Search for the cell housing the specified text and yield its (X, Y) center coordinate. 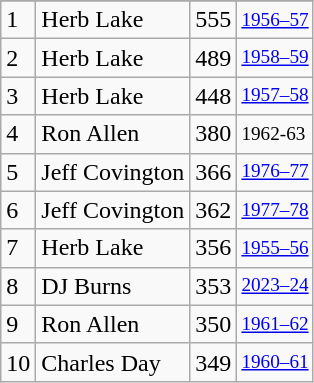
10 (18, 362)
2 (18, 58)
1955–56 (275, 248)
1976–77 (275, 172)
6 (18, 210)
366 (214, 172)
555 (214, 20)
1960–61 (275, 362)
9 (18, 324)
1 (18, 20)
1977–78 (275, 210)
448 (214, 96)
489 (214, 58)
1958–59 (275, 58)
356 (214, 248)
380 (214, 134)
362 (214, 210)
1961–62 (275, 324)
4 (18, 134)
7 (18, 248)
Charles Day (113, 362)
5 (18, 172)
8 (18, 286)
2023–24 (275, 286)
353 (214, 286)
3 (18, 96)
1956–57 (275, 20)
1962-63 (275, 134)
350 (214, 324)
DJ Burns (113, 286)
1957–58 (275, 96)
349 (214, 362)
